Scan for the cell matching the given text and deliver its (x, y) coordinate at center. 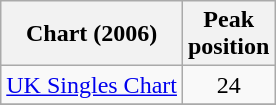
Chart (2006) (92, 34)
UK Singles Chart (92, 85)
24 (228, 85)
Peakposition (228, 34)
